Return the [X, Y] coordinate for the center point of the cell that contains the specified text.  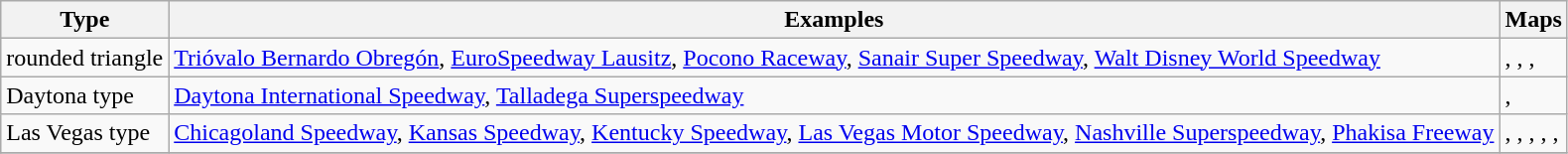
Chicagoland Speedway, Kansas Speedway, Kentucky Speedway, Las Vegas Motor Speedway, Nashville Superspeedway, Phakisa Freeway [834, 133]
Type [85, 20]
, , , , , [1533, 133]
Trióvalo Bernardo Obregón, EuroSpeedway Lausitz, Pocono Raceway, Sanair Super Speedway, Walt Disney World Speedway [834, 58]
Daytona type [85, 95]
Las Vegas type [85, 133]
Examples [834, 20]
rounded triangle [85, 58]
, [1533, 95]
Daytona International Speedway, Talladega Superspeedway [834, 95]
Maps [1533, 20]
, , , [1533, 58]
